Return the [X, Y] coordinate for the center point of the cell that contains the specified text.  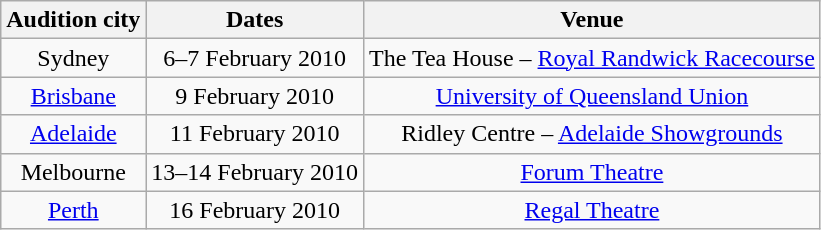
Venue [592, 20]
Regal Theatre [592, 210]
13–14 February 2010 [255, 172]
16 February 2010 [255, 210]
Ridley Centre – Adelaide Showgrounds [592, 134]
University of Queensland Union [592, 96]
Melbourne [74, 172]
6–7 February 2010 [255, 58]
Audition city [74, 20]
9 February 2010 [255, 96]
Forum Theatre [592, 172]
Perth [74, 210]
Brisbane [74, 96]
Dates [255, 20]
Adelaide [74, 134]
11 February 2010 [255, 134]
Sydney [74, 58]
The Tea House – Royal Randwick Racecourse [592, 58]
